Determine the (X, Y) coordinate at the center of the cell enclosing the given text.  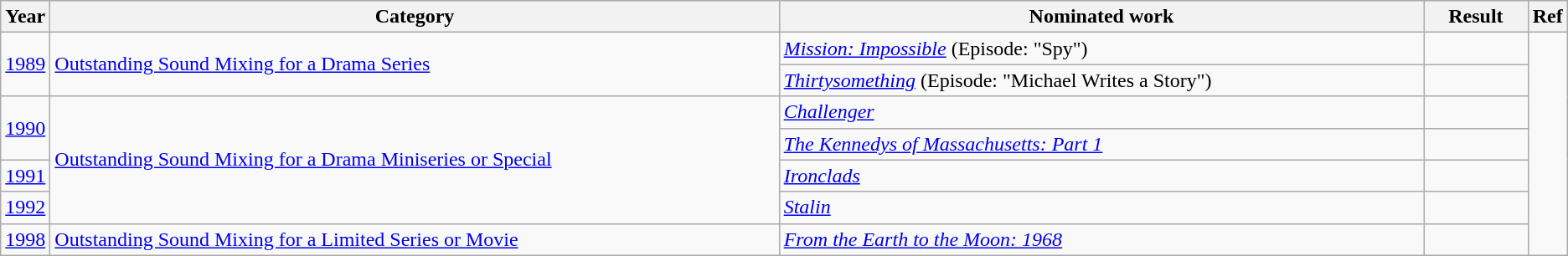
Year (25, 17)
Mission: Impossible (Episode: "Spy") (1101, 49)
1998 (25, 239)
1990 (25, 128)
1992 (25, 207)
Nominated work (1101, 17)
The Kennedys of Massachusetts: Part 1 (1101, 144)
Stalin (1101, 207)
Outstanding Sound Mixing for a Drama Series (415, 64)
Outstanding Sound Mixing for a Drama Miniseries or Special (415, 160)
Outstanding Sound Mixing for a Limited Series or Movie (415, 239)
1991 (25, 176)
1989 (25, 64)
Category (415, 17)
Thirtysomething (Episode: "Michael Writes a Story") (1101, 80)
Challenger (1101, 112)
Ironclads (1101, 176)
Ref (1548, 17)
Result (1476, 17)
From the Earth to the Moon: 1968 (1101, 239)
